Locate the cell with the specified text and output its [X, Y] center coordinate. 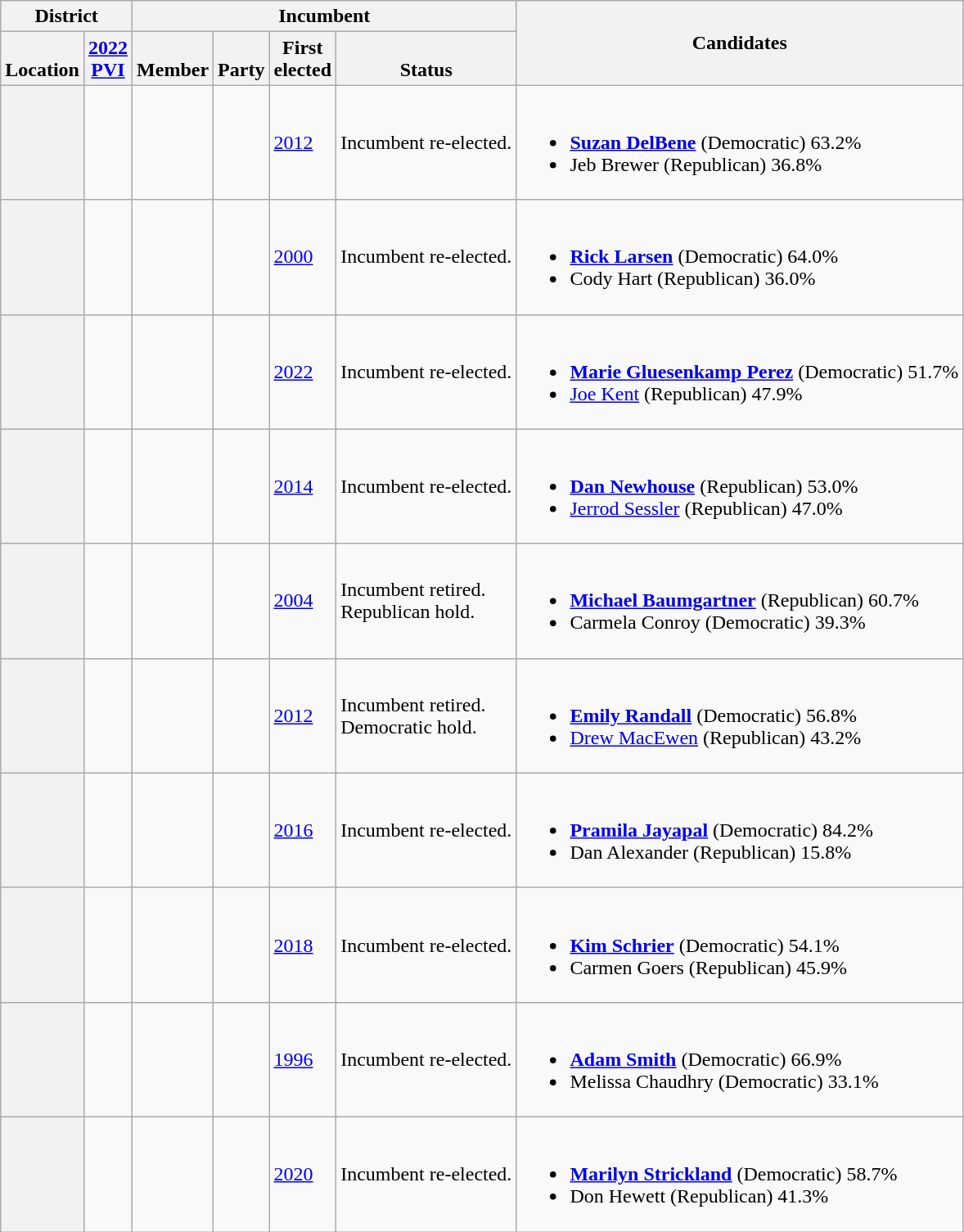
District [67, 16]
Suzan DelBene (Democratic) 63.2%Jeb Brewer (Republican) 36.8% [740, 142]
2022 [303, 372]
2016 [303, 830]
1996 [303, 1059]
Location [43, 59]
Dan Newhouse (Republican) 53.0%Jerrod Sessler (Republican) 47.0% [740, 486]
Incumbent retired.Democratic hold. [426, 715]
Rick Larsen (Democratic) 64.0%Cody Hart (Republican) 36.0% [740, 257]
Member [173, 59]
Marie Gluesenkamp Perez (Democratic) 51.7%Joe Kent (Republican) 47.9% [740, 372]
Adam Smith (Democratic) 66.9%Melissa Chaudhry (Democratic) 33.1% [740, 1059]
Kim Schrier (Democratic) 54.1%Carmen Goers (Republican) 45.9% [740, 945]
Michael Baumgartner (Republican) 60.7%Carmela Conroy (Democratic) 39.3% [740, 601]
Pramila Jayapal (Democratic) 84.2%Dan Alexander (Republican) 15.8% [740, 830]
Party [241, 59]
2014 [303, 486]
Incumbent [324, 16]
Incumbent retired.Republican hold. [426, 601]
2018 [303, 945]
2022PVI [108, 59]
Emily Randall (Democratic) 56.8%Drew MacEwen (Republican) 43.2% [740, 715]
2000 [303, 257]
Firstelected [303, 59]
2020 [303, 1174]
2004 [303, 601]
Candidates [740, 43]
Status [426, 59]
Marilyn Strickland (Democratic) 58.7%Don Hewett (Republican) 41.3% [740, 1174]
